From the cell containing the given text, extract its center point as (X, Y) coordinate. 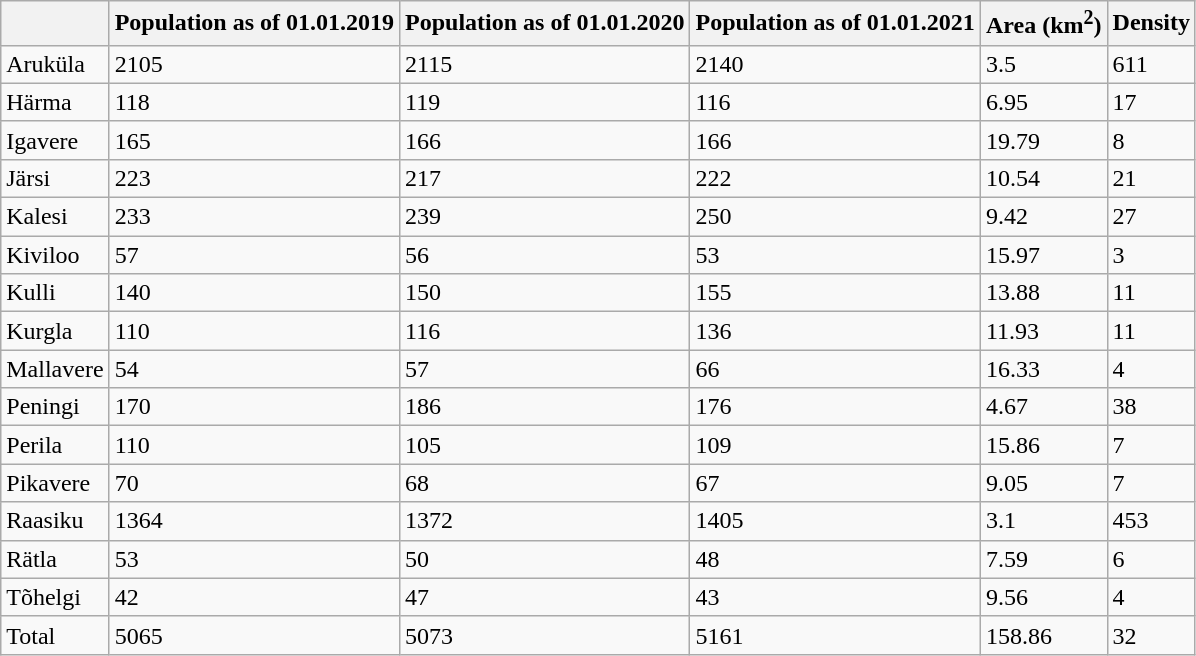
Population as of 01.01.2020 (545, 24)
68 (545, 483)
105 (545, 445)
Tõhelgi (55, 597)
9.05 (1044, 483)
56 (545, 255)
155 (835, 293)
27 (1151, 217)
233 (254, 217)
Population as of 01.01.2021 (835, 24)
3 (1151, 255)
Kiviloo (55, 255)
17 (1151, 102)
43 (835, 597)
67 (835, 483)
186 (545, 407)
15.97 (1044, 255)
Area (km2) (1044, 24)
176 (835, 407)
1405 (835, 521)
9.56 (1044, 597)
136 (835, 331)
9.42 (1044, 217)
2140 (835, 64)
217 (545, 178)
3.1 (1044, 521)
13.88 (1044, 293)
165 (254, 140)
170 (254, 407)
7.59 (1044, 559)
1372 (545, 521)
Population as of 01.01.2019 (254, 24)
5073 (545, 635)
119 (545, 102)
2115 (545, 64)
2105 (254, 64)
54 (254, 369)
6 (1151, 559)
6.95 (1044, 102)
Mallavere (55, 369)
8 (1151, 140)
223 (254, 178)
Järsi (55, 178)
Kurgla (55, 331)
48 (835, 559)
Igavere (55, 140)
1364 (254, 521)
Total (55, 635)
250 (835, 217)
15.86 (1044, 445)
Härma (55, 102)
42 (254, 597)
Raasiku (55, 521)
21 (1151, 178)
16.33 (1044, 369)
150 (545, 293)
4.67 (1044, 407)
11.93 (1044, 331)
109 (835, 445)
Rätla (55, 559)
222 (835, 178)
Perila (55, 445)
Kalesi (55, 217)
Aruküla (55, 64)
19.79 (1044, 140)
70 (254, 483)
Kulli (55, 293)
453 (1151, 521)
38 (1151, 407)
66 (835, 369)
50 (545, 559)
Density (1151, 24)
47 (545, 597)
239 (545, 217)
118 (254, 102)
10.54 (1044, 178)
3.5 (1044, 64)
611 (1151, 64)
5161 (835, 635)
Pikavere (55, 483)
140 (254, 293)
Peningi (55, 407)
5065 (254, 635)
32 (1151, 635)
158.86 (1044, 635)
